Scan for the cell matching the given text and deliver its (x, y) coordinate at center. 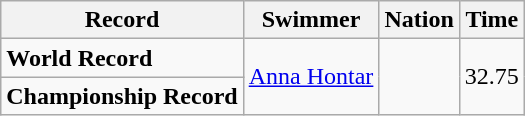
Time (492, 20)
Championship Record (122, 96)
Nation (419, 20)
32.75 (492, 77)
World Record (122, 58)
Record (122, 20)
Swimmer (311, 20)
Anna Hontar (311, 77)
